Output the (X, Y) coordinate of the center of the cell containing the given text.  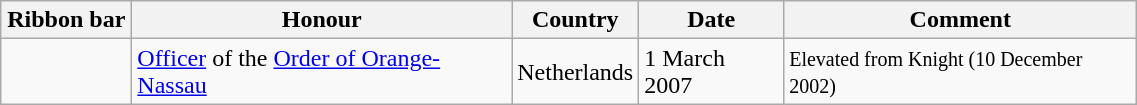
Comment (960, 20)
Country (576, 20)
Honour (322, 20)
Officer of the Order of Orange-Nassau (322, 72)
1 March 2007 (712, 72)
Netherlands (576, 72)
Date (712, 20)
Elevated from Knight (10 December 2002) (960, 72)
Ribbon bar (66, 20)
